For the text-containing cell, return its midpoint in (X, Y) coordinate format. 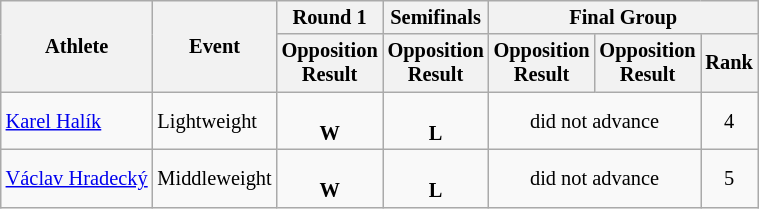
Lightweight (215, 121)
Karel Halík (77, 121)
Semifinals (436, 17)
5 (730, 178)
4 (730, 121)
Václav Hradecký (77, 178)
Athlete (77, 46)
Rank (730, 63)
Event (215, 46)
Final Group (624, 17)
Middleweight (215, 178)
Round 1 (330, 17)
